Detect which cell encompasses the target text, then output its [x, y] center coordinate. 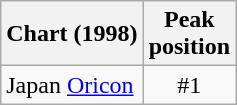
#1 [189, 85]
Chart (1998) [72, 34]
Peakposition [189, 34]
Japan Oricon [72, 85]
